Locate the cell with the specified text and output its (x, y) center coordinate. 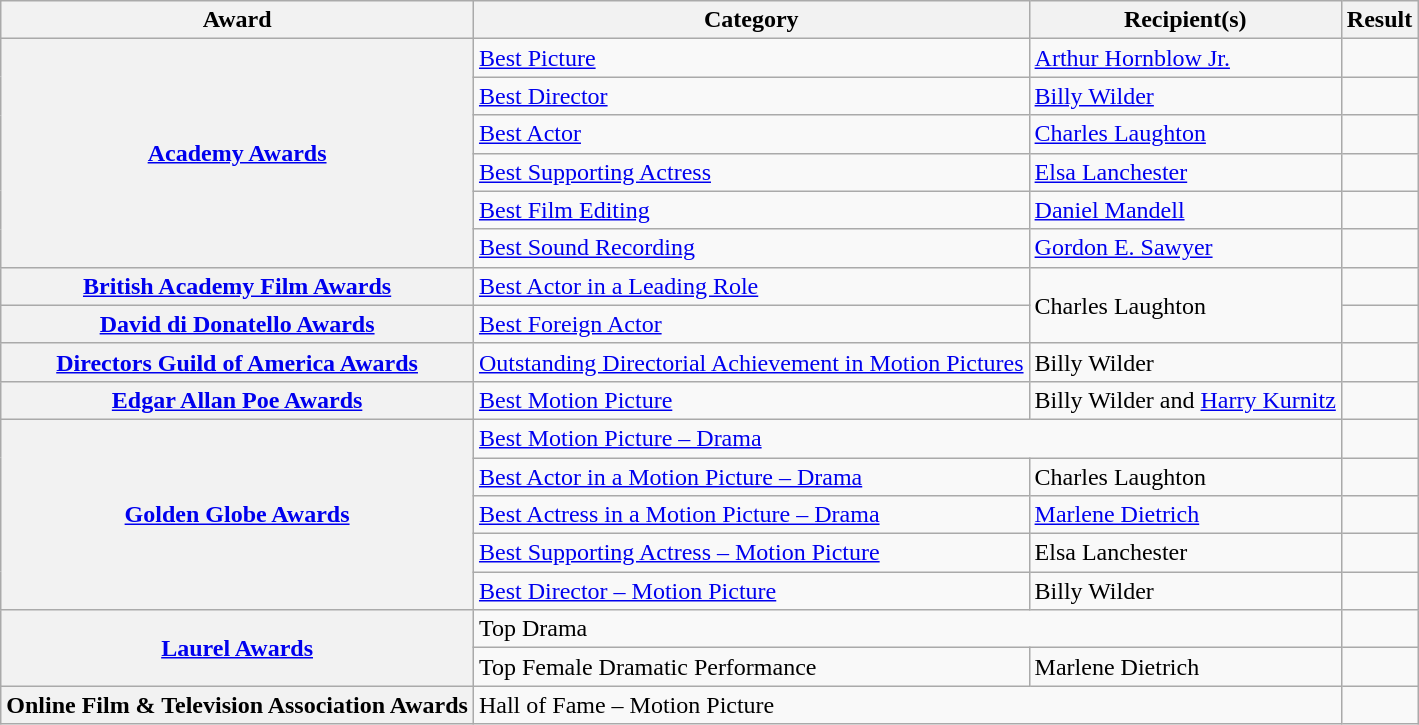
Daniel Mandell (1185, 210)
Edgar Allan Poe Awards (238, 400)
Best Supporting Actress (751, 172)
Gordon E. Sawyer (1185, 248)
Best Actress in a Motion Picture – Drama (751, 515)
Laurel Awards (238, 648)
Directors Guild of America Awards (238, 362)
David di Donatello Awards (238, 324)
Best Picture (751, 58)
Recipient(s) (1185, 20)
Result (1379, 20)
British Academy Film Awards (238, 286)
Best Director – Motion Picture (751, 591)
Best Actor in a Motion Picture – Drama (751, 477)
Online Film & Television Association Awards (238, 705)
Golden Globe Awards (238, 514)
Best Supporting Actress – Motion Picture (751, 553)
Best Motion Picture (751, 400)
Best Actor (751, 134)
Best Sound Recording (751, 248)
Best Director (751, 96)
Hall of Fame – Motion Picture (907, 705)
Best Foreign Actor (751, 324)
Academy Awards (238, 153)
Arthur Hornblow Jr. (1185, 58)
Category (751, 20)
Best Motion Picture – Drama (907, 438)
Best Actor in a Leading Role (751, 286)
Top Female Dramatic Performance (751, 667)
Outstanding Directorial Achievement in Motion Pictures (751, 362)
Best Film Editing (751, 210)
Billy Wilder and Harry Kurnitz (1185, 400)
Award (238, 20)
Top Drama (907, 629)
